Output the [X, Y] coordinate of the center of the cell containing the given text.  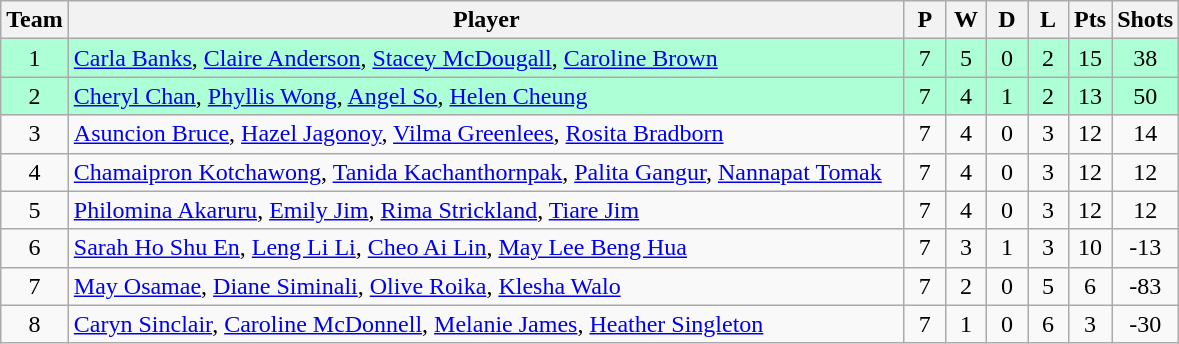
Player [486, 20]
-30 [1146, 324]
Caryn Sinclair, Caroline McDonnell, Melanie James, Heather Singleton [486, 324]
13 [1090, 96]
-83 [1146, 286]
14 [1146, 134]
8 [35, 324]
Shots [1146, 20]
50 [1146, 96]
15 [1090, 58]
Asuncion Bruce, Hazel Jagonoy, Vilma Greenlees, Rosita Bradborn [486, 134]
Pts [1090, 20]
W [966, 20]
May Osamae, Diane Siminali, Olive Roika, Klesha Walo [486, 286]
D [1006, 20]
Sarah Ho Shu En, Leng Li Li, Cheo Ai Lin, May Lee Beng Hua [486, 248]
-13 [1146, 248]
Chamaipron Kotchawong, Tanida Kachanthornpak, Palita Gangur, Nannapat Tomak [486, 172]
38 [1146, 58]
Cheryl Chan, Phyllis Wong, Angel So, Helen Cheung [486, 96]
Philomina Akaruru, Emily Jim, Rima Strickland, Tiare Jim [486, 210]
10 [1090, 248]
P [924, 20]
Carla Banks, Claire Anderson, Stacey McDougall, Caroline Brown [486, 58]
Team [35, 20]
L [1048, 20]
